For the text-containing cell, return its midpoint in (X, Y) coordinate format. 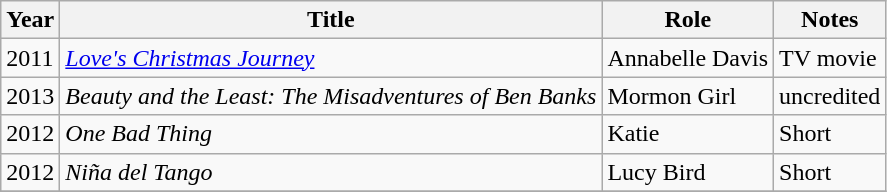
Beauty and the Least: The Misadventures of Ben Banks (331, 96)
2013 (30, 96)
uncredited (830, 96)
Katie (688, 134)
Annabelle Davis (688, 58)
Mormon Girl (688, 96)
Niña del Tango (331, 172)
Lucy Bird (688, 172)
Notes (830, 20)
Title (331, 20)
Role (688, 20)
TV movie (830, 58)
2011 (30, 58)
Love's Christmas Journey (331, 58)
One Bad Thing (331, 134)
Year (30, 20)
